Identify which cell holds the provided text, then report its [X, Y] central coordinate. 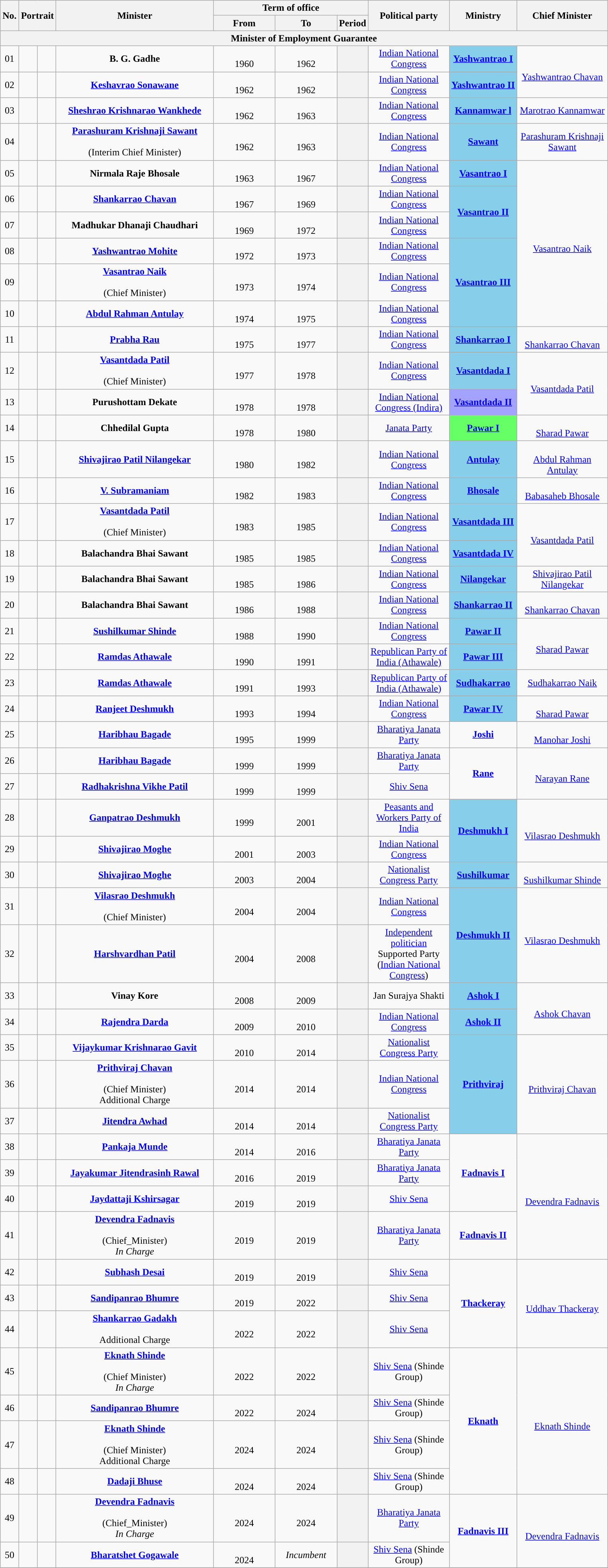
Chief Minister [562, 16]
Dadaji Bhuse [135, 1481]
Rane [483, 773]
Vasantrao III [483, 282]
39 [10, 1173]
32 [10, 954]
Manohar Joshi [562, 735]
Minister of Employment Guarantee [304, 38]
To [306, 23]
08 [10, 251]
Yashwantrao Mohite [135, 251]
Incumbent [306, 1554]
12 [10, 371]
Narayan Rane [562, 773]
01 [10, 59]
46 [10, 1408]
Ministry [483, 16]
Marotrao Kannamwar [562, 111]
14 [10, 428]
09 [10, 282]
Fadnavis I [483, 1173]
22 [10, 657]
Vasantdada I [483, 371]
Radhakrishna Vikhe Patil [135, 786]
Indian National Congress (Indira) [409, 402]
Prithviraj Chavan [562, 1084]
24 [10, 708]
Yashwantrao II [483, 84]
Kannamwar l [483, 111]
Vinay Kore [135, 996]
1995 [244, 735]
Jaydattaji Kshirsagar [135, 1198]
Madhukar Dhanaji Chaudhari [135, 225]
Term of office [291, 8]
19 [10, 579]
Minister [135, 16]
Sudhakarrao [483, 683]
Prithviraj [483, 1084]
Yashwantrao Chavan [562, 72]
Bharatshet Gogawale [135, 1554]
Ranjeet Deshmukh [135, 708]
Portrait [37, 16]
Keshavrao Sonawane [135, 84]
42 [10, 1272]
Vasantrao II [483, 212]
B. G. Gadhe [135, 59]
Chhedilal Gupta [135, 428]
05 [10, 173]
Ganpatrao Deshmukh [135, 818]
Vilasrao Deshmukh (Chief Minister) [135, 906]
Harshvardhan Patil [135, 954]
Janata Party [409, 428]
49 [10, 1518]
Prabha Rau [135, 339]
44 [10, 1329]
31 [10, 906]
47 [10, 1445]
20 [10, 605]
18 [10, 553]
Parashuram Krishnaji Sawant (Interim Chief Minister) [135, 142]
37 [10, 1121]
From [244, 23]
15 [10, 459]
Vijaykumar Krishnarao Gavit [135, 1048]
1960 [244, 59]
Subhash Desai [135, 1272]
Joshi [483, 735]
1994 [306, 708]
Parashuram Krishnaji Sawant [562, 142]
29 [10, 849]
Vasantdada III [483, 522]
Peasants and Workers Party of India [409, 818]
38 [10, 1147]
03 [10, 111]
Shankarrao II [483, 605]
43 [10, 1298]
Deshmukh II [483, 935]
Nilangekar [483, 579]
Period [353, 23]
Sudhakarrao Naik [562, 683]
Pawar I [483, 428]
36 [10, 1084]
Sawant [483, 142]
Ashok I [483, 996]
Prithviraj Chavan (Chief Minister)Additional Charge [135, 1084]
Sushilkumar [483, 875]
Pankaja Munde [135, 1147]
Babasaheb Bhosale [562, 491]
50 [10, 1554]
Yashwantrao I [483, 59]
Sheshrao Krishnarao Wankhede [135, 111]
30 [10, 875]
Fadnavis II [483, 1235]
Bhosale [483, 491]
No. [10, 16]
06 [10, 199]
Jitendra Awhad [135, 1121]
Eknath Shinde (Chief Minister)In Charge [135, 1371]
Vasantrao I [483, 173]
Antulay [483, 459]
26 [10, 760]
13 [10, 402]
Shankarrao I [483, 339]
34 [10, 1021]
41 [10, 1235]
Jayakumar Jitendrasinh Rawal [135, 1173]
Vasantrao Naik (Chief Minister) [135, 282]
V. Subramaniam [135, 491]
Jan Surajya Shakti [409, 996]
Nirmala Raje Bhosale [135, 173]
10 [10, 313]
07 [10, 225]
02 [10, 84]
Rajendra Darda [135, 1021]
Eknath Shinde [562, 1421]
16 [10, 491]
Eknath [483, 1421]
Ashok Chavan [562, 1009]
Purushottam Dekate [135, 402]
Shankarrao Gadakh Additional Charge [135, 1329]
Thackeray [483, 1303]
21 [10, 631]
27 [10, 786]
Eknath Shinde (Chief Minister) Additional Charge [135, 1445]
11 [10, 339]
04 [10, 142]
45 [10, 1371]
Uddhav Thackeray [562, 1303]
Political party [409, 16]
Fadnavis III [483, 1531]
28 [10, 818]
23 [10, 683]
Pawar II [483, 631]
Deshmukh I [483, 831]
48 [10, 1481]
40 [10, 1198]
25 [10, 735]
17 [10, 522]
Vasantdada II [483, 402]
35 [10, 1048]
Independent politician Supported Party (Indian National Congress) [409, 954]
Vasantrao Naik [562, 243]
Pawar IV [483, 708]
Pawar III [483, 657]
Vasantdada IV [483, 553]
Ashok II [483, 1021]
33 [10, 996]
